Capture the cell that displays the provided text and extract its [x, y] central coordinate. 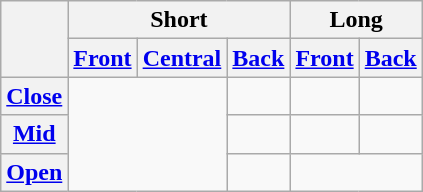
Long [356, 20]
Open [34, 172]
Central [182, 58]
Mid [34, 134]
Close [34, 96]
Short [179, 20]
